Determine the (X, Y) coordinate at the center of the cell enclosing the given text.  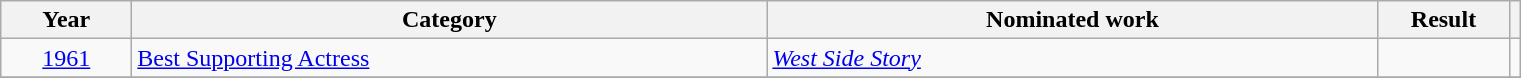
Best Supporting Actress (450, 58)
1961 (66, 58)
Year (66, 20)
West Side Story (1072, 58)
Category (450, 20)
Nominated work (1072, 20)
Result (1444, 20)
